Search for the cell housing the specified text and yield its (x, y) center coordinate. 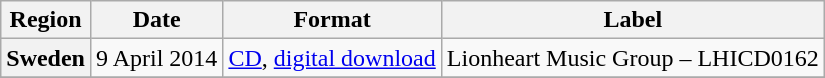
Sweden (46, 58)
Format (332, 20)
Lionheart Music Group – LHICD0162 (632, 58)
9 April 2014 (156, 58)
Region (46, 20)
Label (632, 20)
Date (156, 20)
CD, digital download (332, 58)
